Provide the [X, Y] coordinate of the cell's center where the given text is located.  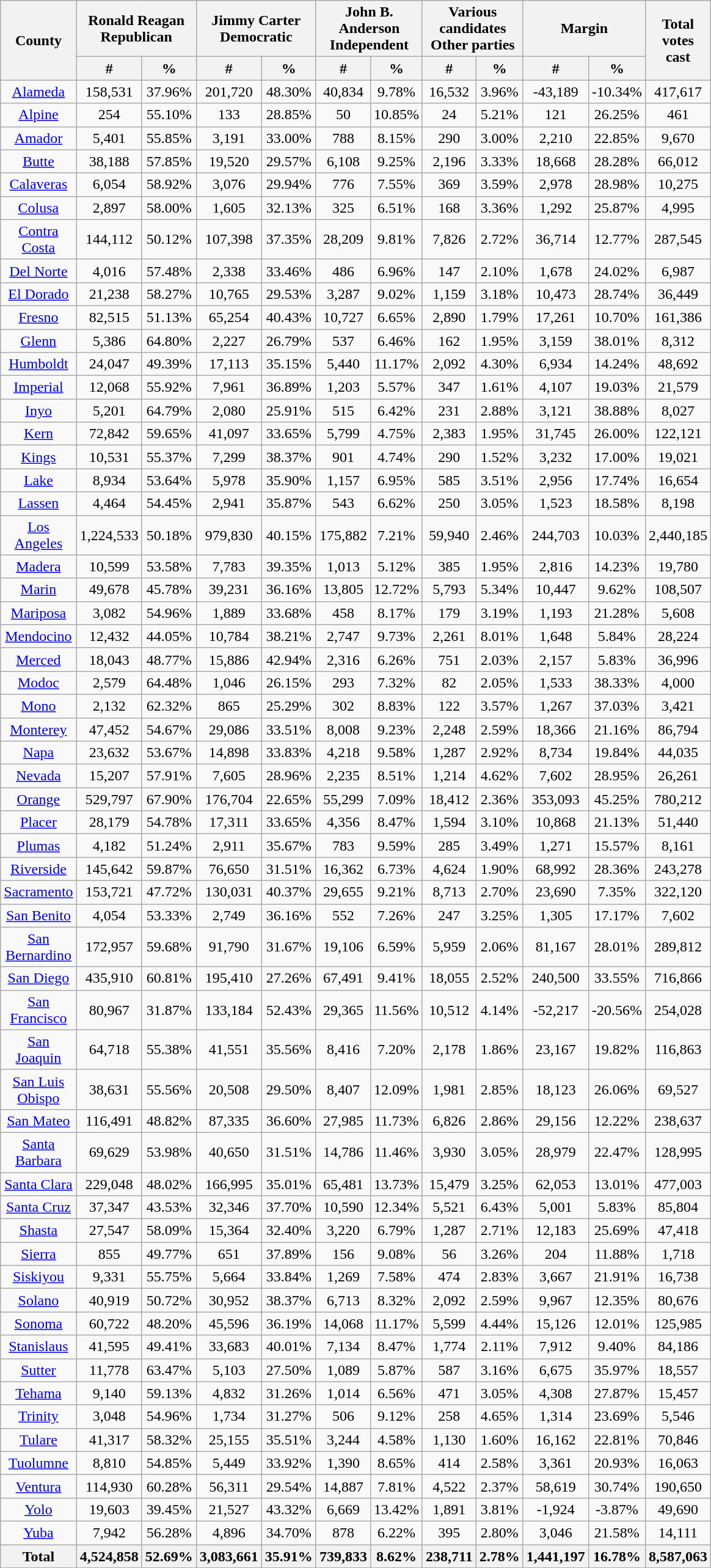
1,441,197 [556, 1556]
8,934 [109, 480]
55.75% [169, 1277]
5,608 [678, 613]
39.45% [169, 1509]
2.88% [500, 411]
86,794 [678, 729]
5,793 [449, 590]
Madera [38, 566]
585 [449, 480]
San Benito [38, 915]
29,086 [228, 729]
878 [343, 1533]
49.41% [169, 1347]
6.43% [500, 1207]
12.09% [396, 1089]
2,235 [343, 776]
6,669 [343, 1509]
9.78% [396, 92]
17.00% [617, 457]
229,048 [109, 1184]
6,826 [449, 1121]
6.96% [396, 271]
22.47% [617, 1152]
63.47% [169, 1370]
San Diego [38, 978]
49,690 [678, 1509]
Alameda [38, 92]
6.42% [396, 411]
9.21% [396, 892]
4.65% [500, 1416]
2,383 [449, 434]
2,747 [343, 636]
55.37% [169, 457]
81,167 [556, 947]
133 [228, 115]
133,184 [228, 1009]
3,159 [556, 340]
322,120 [678, 892]
15,886 [228, 659]
1,269 [343, 1277]
36,714 [556, 240]
4.44% [500, 1324]
12.01% [617, 1324]
Santa Barbara [38, 1152]
1,533 [556, 683]
7.21% [396, 535]
65,254 [228, 317]
Shasta [38, 1231]
14,068 [343, 1324]
28.96% [288, 776]
12.34% [396, 1207]
18,043 [109, 659]
2,941 [228, 504]
16,532 [449, 92]
2.83% [500, 1277]
57.48% [169, 271]
33.68% [288, 613]
52.69% [169, 1556]
37.70% [288, 1207]
33.84% [288, 1277]
16,063 [678, 1463]
24 [449, 115]
19.84% [617, 753]
162 [449, 340]
25.87% [617, 208]
4,218 [343, 753]
22.85% [617, 138]
32.40% [288, 1231]
8.51% [396, 776]
347 [449, 387]
20.93% [617, 1463]
114,930 [109, 1486]
4,000 [678, 683]
5,959 [449, 947]
Riverside [38, 869]
31,745 [556, 434]
287,545 [678, 240]
21.91% [617, 1277]
2.85% [500, 1089]
5,664 [228, 1277]
3.10% [500, 822]
34.70% [288, 1533]
59.87% [169, 869]
33,683 [228, 1347]
7.35% [617, 892]
901 [343, 457]
Kings [38, 457]
285 [449, 846]
537 [343, 340]
-52,217 [556, 1009]
8.32% [396, 1300]
128,995 [678, 1152]
38.88% [617, 411]
10,784 [228, 636]
4,832 [228, 1393]
1,981 [449, 1089]
10.03% [617, 535]
43.32% [288, 1509]
57.91% [169, 776]
2.52% [500, 978]
2,261 [449, 636]
3,287 [343, 294]
414 [449, 1463]
11,778 [109, 1370]
144,112 [109, 240]
7,605 [228, 776]
21,527 [228, 1509]
23,632 [109, 753]
59.65% [169, 434]
35.97% [617, 1370]
1,594 [449, 822]
-1,924 [556, 1509]
515 [343, 411]
San Luis Obispo [38, 1089]
3,667 [556, 1277]
6.46% [396, 340]
28,179 [109, 822]
254 [109, 115]
2.58% [500, 1463]
26.25% [617, 115]
2,248 [449, 729]
45.78% [169, 590]
3.57% [500, 706]
35.91% [288, 1556]
158,531 [109, 92]
Ventura [38, 1486]
7,826 [449, 240]
6.26% [396, 659]
48.30% [288, 92]
4,182 [109, 846]
Jimmy CarterDemocratic [256, 29]
62,053 [556, 1184]
1,889 [228, 613]
San Joaquin [38, 1050]
Santa Clara [38, 1184]
8.62% [396, 1556]
51.24% [169, 846]
33.83% [288, 753]
21.16% [617, 729]
7,912 [556, 1347]
26.15% [288, 683]
1,292 [556, 208]
116,491 [109, 1121]
4.62% [500, 776]
60.28% [169, 1486]
47.72% [169, 892]
25.69% [617, 1231]
3.81% [500, 1509]
29,655 [343, 892]
1,605 [228, 208]
Marin [38, 590]
9.41% [396, 978]
8,198 [678, 504]
28.95% [617, 776]
776 [343, 185]
15,457 [678, 1393]
19,106 [343, 947]
Kern [38, 434]
458 [343, 613]
69,527 [678, 1089]
2,338 [228, 271]
29.50% [288, 1089]
55,299 [343, 799]
-10.34% [617, 92]
3,421 [678, 706]
48,692 [678, 364]
60.81% [169, 978]
31.27% [288, 1416]
2,132 [109, 706]
1,305 [556, 915]
1,224,533 [109, 535]
1,203 [343, 387]
3.33% [500, 161]
11.73% [396, 1121]
7,961 [228, 387]
33.92% [288, 1463]
5,103 [228, 1370]
1,046 [228, 683]
1.86% [500, 1050]
543 [343, 504]
9.62% [617, 590]
4,524,858 [109, 1556]
6.62% [396, 504]
33.55% [617, 978]
53.58% [169, 566]
9.73% [396, 636]
85,804 [678, 1207]
7.58% [396, 1277]
130,031 [228, 892]
474 [449, 1277]
29.57% [288, 161]
31.87% [169, 1009]
8,312 [678, 340]
2.10% [500, 271]
19.03% [617, 387]
13.01% [617, 1184]
4.14% [500, 1009]
195,410 [228, 978]
19.82% [617, 1050]
22.65% [288, 799]
5,799 [343, 434]
13.42% [396, 1509]
1.61% [500, 387]
21,238 [109, 294]
3.51% [500, 480]
293 [343, 683]
1,314 [556, 1416]
1,130 [449, 1440]
12,068 [109, 387]
38,188 [109, 161]
28,209 [343, 240]
18,668 [556, 161]
2,080 [228, 411]
Plumas [38, 846]
69,629 [109, 1152]
58.09% [169, 1231]
30,952 [228, 1300]
3.59% [500, 185]
6,108 [343, 161]
35.67% [288, 846]
27.87% [617, 1393]
17,311 [228, 822]
14.24% [617, 364]
40.37% [288, 892]
156 [343, 1254]
788 [343, 138]
855 [109, 1254]
58.92% [169, 185]
587 [449, 1370]
9.02% [396, 294]
10.70% [617, 317]
48.20% [169, 1324]
10,765 [228, 294]
5,449 [228, 1463]
Calaveras [38, 185]
14,111 [678, 1533]
325 [343, 208]
59,940 [449, 535]
12.72% [396, 590]
22.81% [617, 1440]
40.43% [288, 317]
5,599 [449, 1324]
48.02% [169, 1184]
76,650 [228, 869]
29.53% [288, 294]
82,515 [109, 317]
42.94% [288, 659]
122 [449, 706]
28.74% [617, 294]
4,308 [556, 1393]
3,082 [109, 613]
8,407 [343, 1089]
865 [228, 706]
27.50% [288, 1370]
62.32% [169, 706]
35.15% [288, 364]
19,520 [228, 161]
54.45% [169, 504]
2,579 [109, 683]
12.77% [617, 240]
2.06% [500, 947]
49,678 [109, 590]
28.85% [288, 115]
45,596 [228, 1324]
176,704 [228, 799]
50.12% [169, 240]
El Dorado [38, 294]
122,121 [678, 434]
21.13% [617, 822]
4,464 [109, 504]
3,083,661 [228, 1556]
39,231 [228, 590]
5.84% [617, 636]
58.27% [169, 294]
1,157 [343, 480]
27,985 [343, 1121]
32,346 [228, 1207]
51.13% [169, 317]
1,523 [556, 504]
Contra Costa [38, 240]
2,440,185 [678, 535]
54.78% [169, 822]
739,833 [343, 1556]
3,048 [109, 1416]
Sonoma [38, 1324]
3.36% [500, 208]
50 [343, 115]
2.36% [500, 799]
Total [38, 1556]
6.59% [396, 947]
2,196 [449, 161]
529,797 [109, 799]
125,985 [678, 1324]
24,047 [109, 364]
471 [449, 1393]
40,650 [228, 1152]
1.60% [500, 1440]
Butte [38, 161]
18.58% [617, 504]
55.85% [169, 138]
2.78% [500, 1556]
43.53% [169, 1207]
5,386 [109, 340]
243,278 [678, 869]
Imperial [38, 387]
2.05% [500, 683]
1,193 [556, 613]
65,481 [343, 1184]
5,001 [556, 1207]
-20.56% [617, 1009]
Solano [38, 1300]
15,364 [228, 1231]
55.92% [169, 387]
31.67% [288, 947]
64,718 [109, 1050]
17.17% [617, 915]
36.19% [288, 1324]
58,619 [556, 1486]
Modoc [38, 683]
Colusa [38, 208]
161,386 [678, 317]
28,224 [678, 636]
16.78% [617, 1556]
49.77% [169, 1254]
Mariposa [38, 613]
Orange [38, 799]
84,186 [678, 1347]
5.87% [396, 1370]
116,863 [678, 1050]
San Bernardino [38, 947]
16,162 [556, 1440]
250 [449, 504]
27.26% [288, 978]
19,603 [109, 1509]
Nevada [38, 776]
8.15% [396, 138]
Alpine [38, 115]
506 [343, 1416]
12.35% [617, 1300]
80,967 [109, 1009]
44,035 [678, 753]
247 [449, 915]
Napa [38, 753]
66,012 [678, 161]
36,449 [678, 294]
John B. AndersonIndependent [369, 29]
50.18% [169, 535]
23,167 [556, 1050]
435,910 [109, 978]
1,267 [556, 706]
651 [228, 1254]
2.80% [500, 1533]
2.92% [500, 753]
4,896 [228, 1533]
35.56% [288, 1050]
9.08% [396, 1254]
33.00% [288, 138]
121 [556, 115]
12,183 [556, 1231]
17,113 [228, 364]
82 [449, 683]
1.52% [500, 457]
254,028 [678, 1009]
Mendocino [38, 636]
8,008 [343, 729]
10,868 [556, 822]
3.49% [500, 846]
14,786 [343, 1152]
25.91% [288, 411]
31.26% [288, 1393]
52.43% [288, 1009]
1,718 [678, 1254]
2,157 [556, 659]
13,805 [343, 590]
145,642 [109, 869]
20,508 [228, 1089]
49.39% [169, 364]
21.58% [617, 1533]
40,919 [109, 1300]
Mono [38, 706]
1,014 [343, 1393]
87,335 [228, 1121]
15.57% [617, 846]
38.01% [617, 340]
28.36% [617, 869]
5,521 [449, 1207]
36.60% [288, 1121]
Margin [584, 29]
Del Norte [38, 271]
240,500 [556, 978]
7.20% [396, 1050]
10,727 [343, 317]
6.79% [396, 1231]
417,617 [678, 92]
Siskiyou [38, 1277]
2,749 [228, 915]
6,987 [678, 271]
60,722 [109, 1324]
9,967 [556, 1300]
4,522 [449, 1486]
9.40% [617, 1347]
14,887 [343, 1486]
3,244 [343, 1440]
21.28% [617, 613]
9,670 [678, 138]
57.85% [169, 161]
58.32% [169, 1440]
18,557 [678, 1370]
16,654 [678, 480]
7.81% [396, 1486]
289,812 [678, 947]
1,159 [449, 294]
6,675 [556, 1370]
Yolo [38, 1509]
40,834 [343, 92]
15,479 [449, 1184]
8.65% [396, 1463]
4,107 [556, 387]
1,648 [556, 636]
33.51% [288, 729]
2,178 [449, 1050]
3,191 [228, 138]
55.38% [169, 1050]
10,275 [678, 185]
8,587,063 [678, 1556]
44.05% [169, 636]
2.11% [500, 1347]
4,054 [109, 915]
6,713 [343, 1300]
6.22% [396, 1533]
10.85% [396, 115]
8,416 [343, 1050]
24.02% [617, 271]
8.01% [500, 636]
4,624 [449, 869]
10,512 [449, 1009]
10,599 [109, 566]
1,774 [449, 1347]
Humboldt [38, 364]
15,207 [109, 776]
477,003 [678, 1184]
2.46% [500, 535]
53.64% [169, 480]
64.48% [169, 683]
5.57% [396, 387]
26.00% [617, 434]
8,734 [556, 753]
12,432 [109, 636]
35.90% [288, 480]
28.98% [617, 185]
9.58% [396, 753]
18,366 [556, 729]
244,703 [556, 535]
2.86% [500, 1121]
51,440 [678, 822]
38.33% [617, 683]
4.30% [500, 364]
40.15% [288, 535]
15,126 [556, 1324]
26,261 [678, 776]
Sacramento [38, 892]
751 [449, 659]
10,447 [556, 590]
6.95% [396, 480]
28.28% [617, 161]
Lake [38, 480]
107,398 [228, 240]
461 [678, 115]
11.88% [617, 1254]
1,390 [343, 1463]
6.65% [396, 317]
53.98% [169, 1152]
2,956 [556, 480]
18,412 [449, 799]
108,507 [678, 590]
Placer [38, 822]
166,995 [228, 1184]
Fresno [38, 317]
29,156 [556, 1121]
13.73% [396, 1184]
18,123 [556, 1089]
147 [449, 271]
Monterey [38, 729]
Los Angeles [38, 535]
53.33% [169, 915]
2,816 [556, 566]
1,678 [556, 271]
353,093 [556, 799]
9.81% [396, 240]
153,721 [109, 892]
9.12% [396, 1416]
80,676 [678, 1300]
2,897 [109, 208]
4.74% [396, 457]
56,311 [228, 1486]
1,089 [343, 1370]
201,720 [228, 92]
48.82% [169, 1121]
3.19% [500, 613]
395 [449, 1533]
41,317 [109, 1440]
37.89% [288, 1254]
23.69% [617, 1416]
2,890 [449, 317]
41,595 [109, 1347]
204 [556, 1254]
39.35% [288, 566]
38.21% [288, 636]
2.37% [500, 1486]
179 [449, 613]
-3.87% [617, 1509]
28.01% [617, 947]
2,210 [556, 138]
5.12% [396, 566]
Lassen [38, 504]
San Mateo [38, 1121]
-43,189 [556, 92]
238,711 [449, 1556]
8,161 [678, 846]
Sutter [38, 1370]
25.29% [288, 706]
6,934 [556, 364]
67,491 [343, 978]
486 [343, 271]
72,842 [109, 434]
56 [449, 1254]
7.09% [396, 799]
10,473 [556, 294]
5.34% [500, 590]
26.79% [288, 340]
2.72% [500, 240]
21,579 [678, 387]
37,347 [109, 1207]
Tulare [38, 1440]
San Francisco [38, 1009]
190,650 [678, 1486]
50.72% [169, 1300]
168 [449, 208]
4,995 [678, 208]
8,027 [678, 411]
3.26% [500, 1254]
53.67% [169, 753]
4,016 [109, 271]
35.87% [288, 504]
26.06% [617, 1089]
1,013 [343, 566]
1.90% [500, 869]
4,356 [343, 822]
Yuba [38, 1533]
28,979 [556, 1152]
7,942 [109, 1533]
County [38, 40]
Merced [38, 659]
12.22% [617, 1121]
Trinity [38, 1416]
29.94% [288, 185]
35.01% [288, 1184]
38,631 [109, 1089]
37.03% [617, 706]
19,780 [678, 566]
Tuolumne [38, 1463]
238,637 [678, 1121]
35.51% [288, 1440]
37.96% [169, 92]
29,365 [343, 1009]
9.23% [396, 729]
Ronald ReaganRepublican [136, 29]
Glenn [38, 340]
2.03% [500, 659]
9.25% [396, 161]
19,021 [678, 457]
4.75% [396, 434]
56.28% [169, 1533]
48.77% [169, 659]
8,713 [449, 892]
Total votes cast [678, 40]
2,911 [228, 846]
369 [449, 185]
780,212 [678, 799]
29.54% [288, 1486]
5.21% [500, 115]
3,361 [556, 1463]
17,261 [556, 317]
17.74% [617, 480]
30.74% [617, 1486]
5,546 [678, 1416]
36.89% [288, 387]
5,201 [109, 411]
91,790 [228, 947]
27,547 [109, 1231]
16,362 [343, 869]
258 [449, 1416]
3.18% [500, 294]
5,440 [343, 364]
Santa Cruz [38, 1207]
2,227 [228, 340]
6.51% [396, 208]
7.26% [396, 915]
33.46% [288, 271]
3,121 [556, 411]
1,891 [449, 1509]
4.58% [396, 1440]
7,299 [228, 457]
9,331 [109, 1277]
716,866 [678, 978]
41,551 [228, 1050]
25,155 [228, 1440]
979,830 [228, 535]
3,930 [449, 1152]
14.23% [617, 566]
59.13% [169, 1393]
55.56% [169, 1089]
32.13% [288, 208]
41,097 [228, 434]
552 [343, 915]
36,996 [678, 659]
783 [343, 846]
47,452 [109, 729]
47,418 [678, 1231]
3,076 [228, 185]
64.80% [169, 340]
3,232 [556, 457]
10,590 [343, 1207]
Sierra [38, 1254]
8.83% [396, 706]
6.73% [396, 869]
3,046 [556, 1533]
8.17% [396, 613]
5,978 [228, 480]
6.56% [396, 1393]
1,214 [449, 776]
231 [449, 411]
23,690 [556, 892]
7,783 [228, 566]
64.79% [169, 411]
7.32% [396, 683]
Tehama [38, 1393]
70,846 [678, 1440]
40.01% [288, 1347]
7.55% [396, 185]
1.79% [500, 317]
Various candidatesOther parties [473, 29]
2.71% [500, 1231]
7,134 [343, 1347]
9.59% [396, 846]
2.70% [500, 892]
Amador [38, 138]
11.56% [396, 1009]
Inyo [38, 411]
1,271 [556, 846]
16,738 [678, 1277]
2,978 [556, 185]
59.68% [169, 947]
3.96% [500, 92]
385 [449, 566]
175,882 [343, 535]
54.67% [169, 729]
68,992 [556, 869]
45.25% [617, 799]
54.85% [169, 1463]
1,734 [228, 1416]
11.46% [396, 1152]
55.10% [169, 115]
8,810 [109, 1463]
18,055 [449, 978]
58.00% [169, 208]
3.00% [500, 138]
9,140 [109, 1393]
5,401 [109, 138]
37.35% [288, 240]
302 [343, 706]
14,898 [228, 753]
3.16% [500, 1370]
67.90% [169, 799]
6,054 [109, 185]
2,316 [343, 659]
Stanislaus [38, 1347]
172,957 [109, 947]
3,220 [343, 1231]
10,531 [109, 457]
